Scan for the cell matching the given text and deliver its [x, y] coordinate at center. 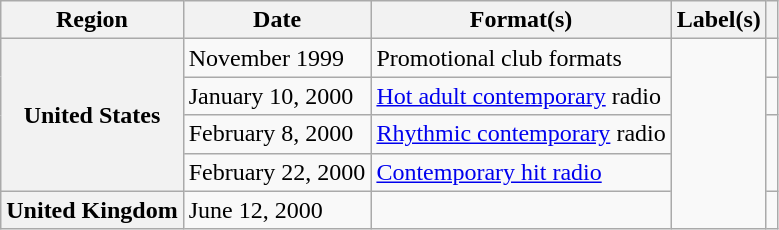
Region [92, 20]
June 12, 2000 [277, 210]
Hot adult contemporary radio [521, 96]
February 22, 2000 [277, 172]
January 10, 2000 [277, 96]
Format(s) [521, 20]
Label(s) [718, 20]
November 1999 [277, 58]
February 8, 2000 [277, 134]
United Kingdom [92, 210]
Rhythmic contemporary radio [521, 134]
United States [92, 115]
Date [277, 20]
Promotional club formats [521, 58]
Contemporary hit radio [521, 172]
